Pinpoint the cell where the given text exists, returning its [X, Y] midpoint coordinate. 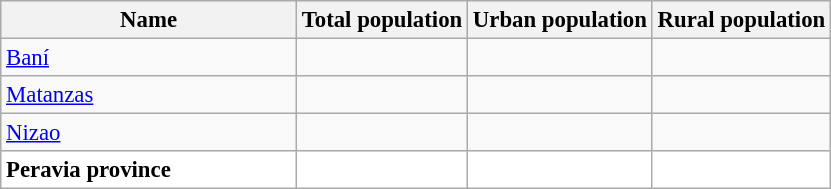
Peravia province [149, 170]
Matanzas [149, 95]
Total population [382, 20]
Baní [149, 58]
Urban population [560, 20]
Rural population [741, 20]
Name [149, 20]
Nizao [149, 133]
